Return the (X, Y) coordinate for the center point of the cell that contains the specified text.  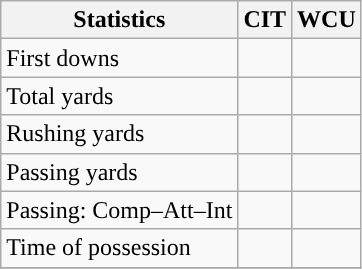
CIT (265, 20)
Total yards (120, 96)
Passing yards (120, 172)
Time of possession (120, 248)
Rushing yards (120, 134)
First downs (120, 58)
WCU (327, 20)
Passing: Comp–Att–Int (120, 210)
Statistics (120, 20)
